Detect which cell encompasses the target text, then output its (x, y) center coordinate. 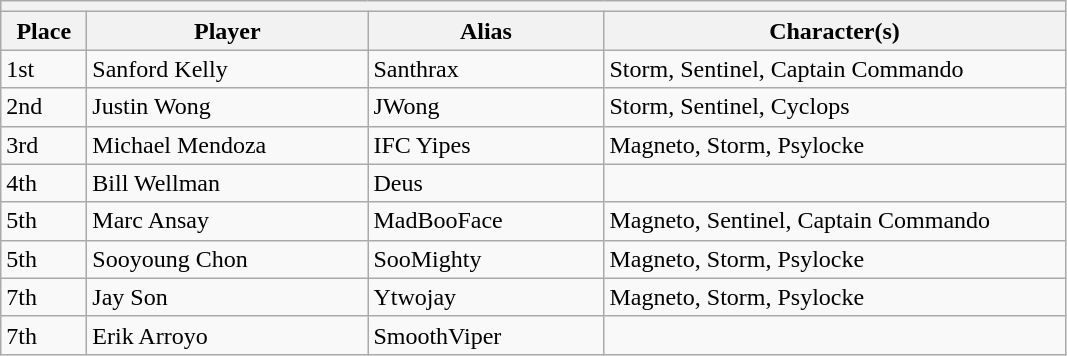
Place (44, 31)
Player (228, 31)
MadBooFace (486, 221)
Ytwojay (486, 297)
Deus (486, 183)
Magneto, Sentinel, Captain Commando (834, 221)
Alias (486, 31)
Erik Arroyo (228, 335)
SooMighty (486, 259)
Bill Wellman (228, 183)
JWong (486, 107)
Storm, Sentinel, Cyclops (834, 107)
1st (44, 69)
Santhrax (486, 69)
2nd (44, 107)
Character(s) (834, 31)
Sooyoung Chon (228, 259)
Storm, Sentinel, Captain Commando (834, 69)
Sanford Kelly (228, 69)
IFC Yipes (486, 145)
SmoothViper (486, 335)
4th (44, 183)
3rd (44, 145)
Michael Mendoza (228, 145)
Justin Wong (228, 107)
Marc Ansay (228, 221)
Jay Son (228, 297)
